From the cell containing the given text, extract its center point as [X, Y] coordinate. 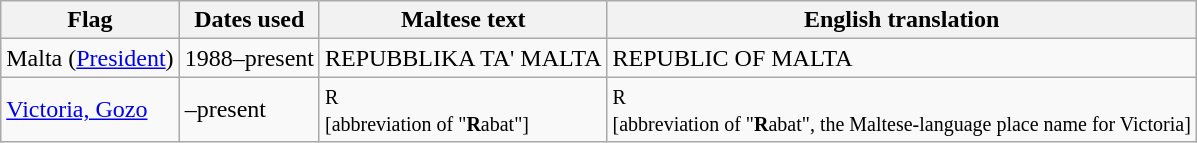
REPUBLIC OF MALTA [902, 58]
Victoria, Gozo [90, 110]
English translation [902, 20]
Malta (President) [90, 58]
R[abbreviation of "Rabat"] [463, 110]
1988–present [249, 58]
R[abbreviation of "Rabat", the Maltese-language place name for Victoria] [902, 110]
Maltese text [463, 20]
REPUBBLIKA TA' MALTA [463, 58]
Dates used [249, 20]
Flag [90, 20]
–present [249, 110]
